From the cell containing the given text, extract its center point as (X, Y) coordinate. 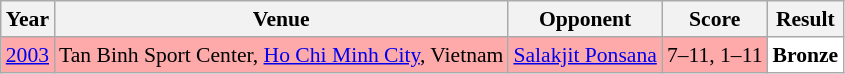
2003 (28, 55)
Score (715, 19)
Venue (281, 19)
Result (806, 19)
Year (28, 19)
Opponent (584, 19)
7–11, 1–11 (715, 55)
Salakjit Ponsana (584, 55)
Tan Binh Sport Center, Ho Chi Minh City, Vietnam (281, 55)
Bronze (806, 55)
